Extract the (x, y) coordinate from the center of the cell holding the provided text.  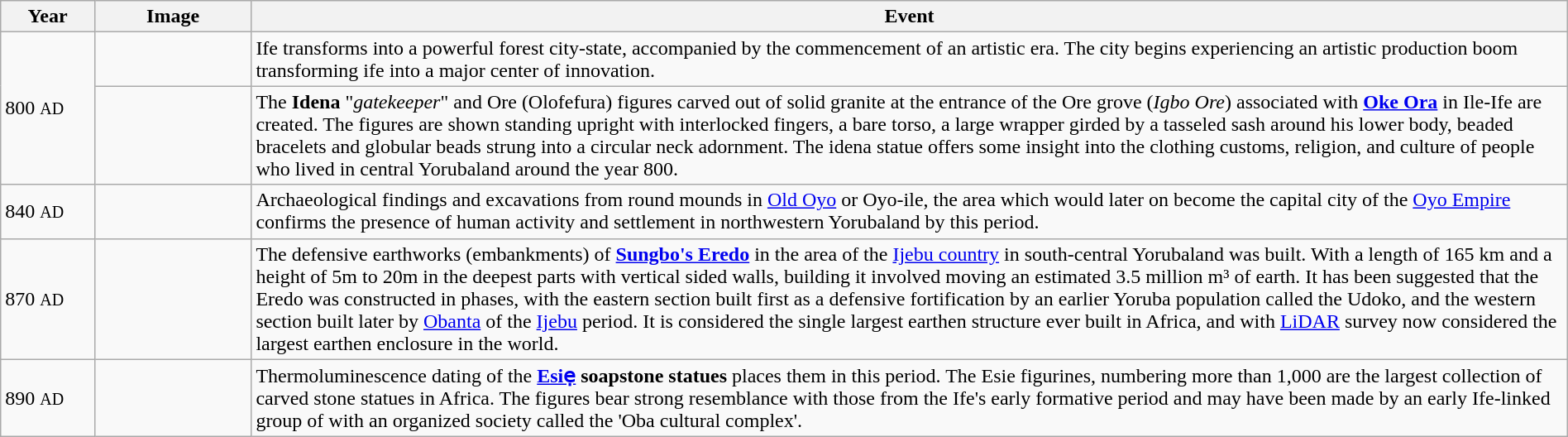
840 AD (48, 212)
890 AD (48, 398)
Event (910, 17)
Year (48, 17)
870 AD (48, 299)
Image (172, 17)
800 AD (48, 108)
